Scan for the cell matching the given text and deliver its [X, Y] coordinate at center. 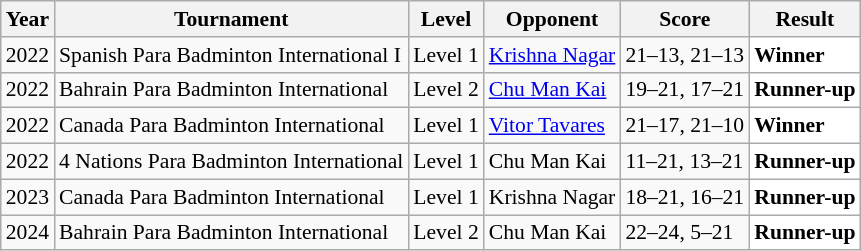
21–17, 21–10 [684, 126]
21–13, 21–13 [684, 55]
Tournament [231, 19]
Year [28, 19]
22–24, 5–21 [684, 233]
2024 [28, 233]
Vitor Tavares [552, 126]
18–21, 16–21 [684, 197]
11–21, 13–21 [684, 162]
19–21, 17–21 [684, 90]
Result [804, 19]
Score [684, 19]
Opponent [552, 19]
2023 [28, 197]
Spanish Para Badminton International I [231, 55]
4 Nations Para Badminton International [231, 162]
Level [446, 19]
